Return [x, y] of the center of cell containing provided text 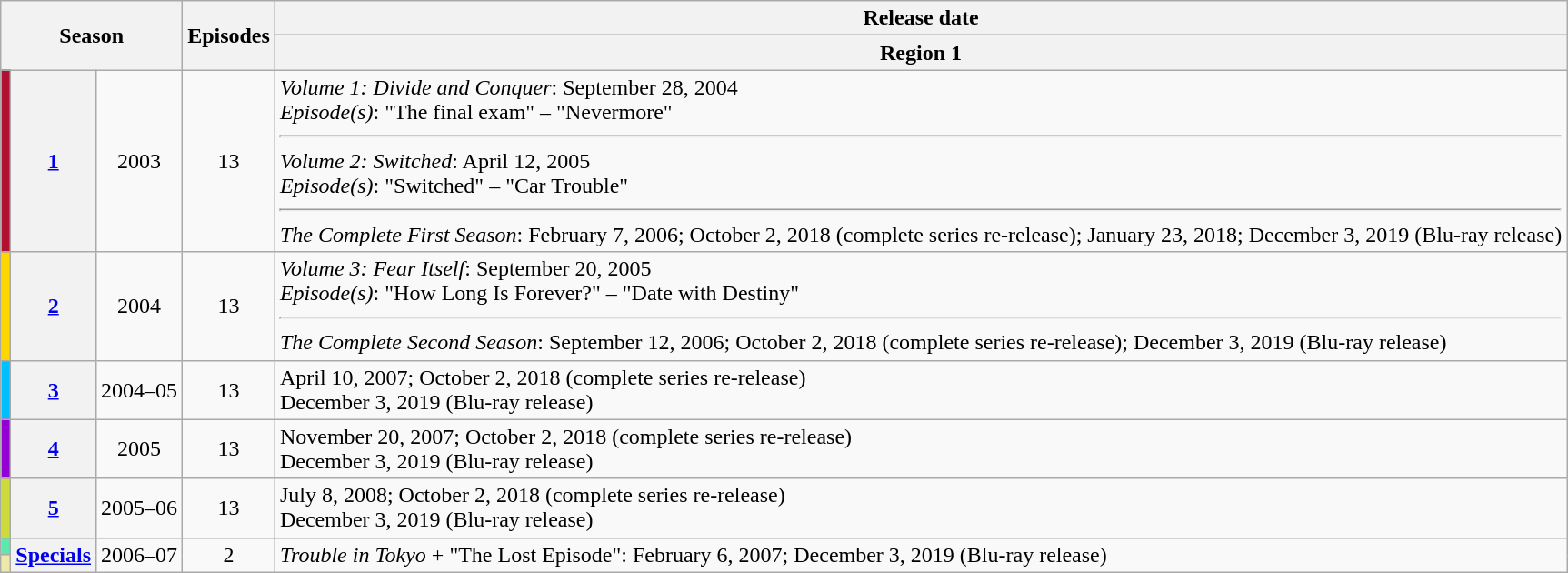
Trouble in Tokyo + "The Lost Episode": February 6, 2007; December 3, 2019 (Blu-ray release) [920, 555]
2006–07 [140, 555]
4 [54, 449]
2004 [140, 306]
1 [54, 161]
5 [54, 508]
November 20, 2007; October 2, 2018 (complete series re-release)December 3, 2019 (Blu-ray release) [920, 449]
Episodes [229, 35]
July 8, 2008; October 2, 2018 (complete series re-release)December 3, 2019 (Blu-ray release) [920, 508]
2005 [140, 449]
3 [54, 389]
April 10, 2007; October 2, 2018 (complete series re-release)December 3, 2019 (Blu-ray release) [920, 389]
Season [92, 35]
Region 1 [920, 53]
2003 [140, 161]
2005–06 [140, 508]
Release date [920, 18]
Specials [54, 555]
2004–05 [140, 389]
